Locate the cell with the specified text and output its (x, y) center coordinate. 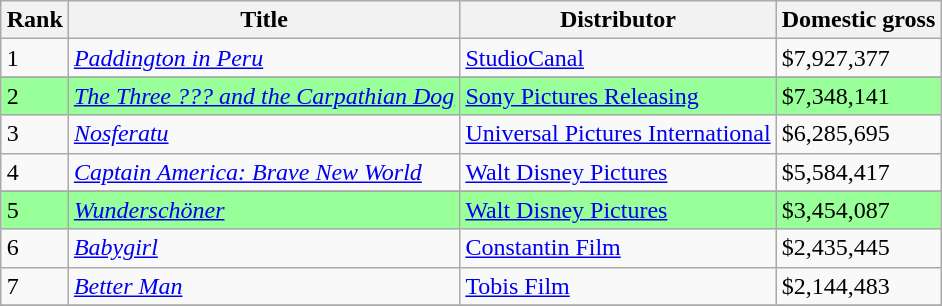
2 (34, 96)
StudioCanal (618, 58)
Sony Pictures Releasing (618, 96)
Rank (34, 20)
$6,285,695 (858, 134)
1 (34, 58)
Universal Pictures International (618, 134)
$7,348,141 (858, 96)
The Three ??? and the Carpathian Dog (264, 96)
$2,144,483 (858, 286)
Constantin Film (618, 248)
7 (34, 286)
5 (34, 210)
6 (34, 248)
Paddington in Peru (264, 58)
Captain America: Brave New World (264, 172)
Distributor (618, 20)
Nosferatu (264, 134)
$5,584,417 (858, 172)
$7,927,377 (858, 58)
Babygirl (264, 248)
Better Man (264, 286)
Tobis Film (618, 286)
Title (264, 20)
Wunderschöner (264, 210)
$2,435,445 (858, 248)
3 (34, 134)
$3,454,087 (858, 210)
4 (34, 172)
Domestic gross (858, 20)
